Pinpoint the cell where the given text exists, returning its [X, Y] midpoint coordinate. 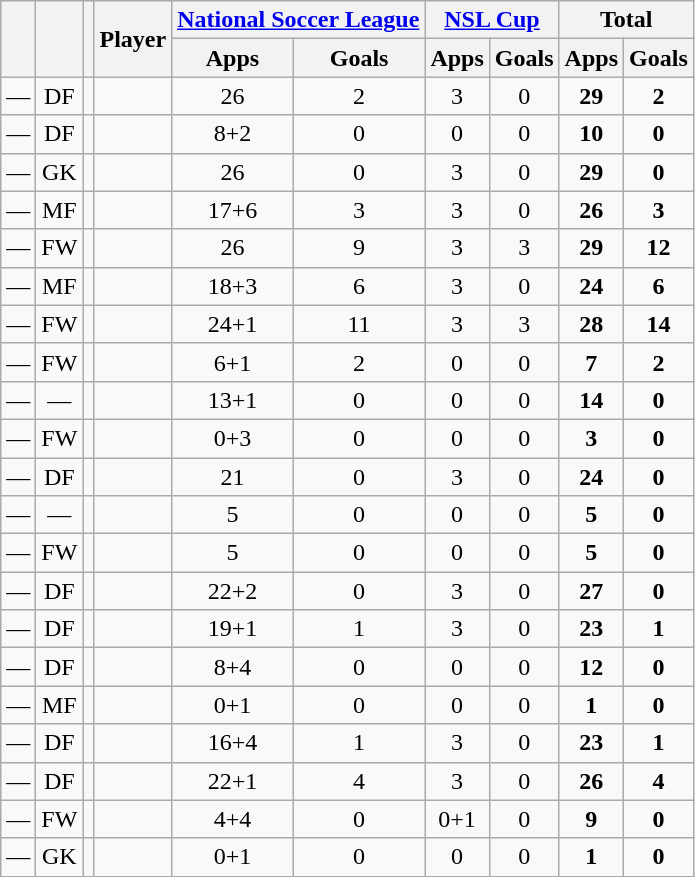
16+4 [233, 743]
Player [133, 39]
11 [359, 324]
8+2 [233, 134]
8+4 [233, 667]
17+6 [233, 210]
22+2 [233, 591]
NSL Cup [492, 20]
Total [626, 20]
28 [591, 324]
19+1 [233, 629]
6+1 [233, 362]
21 [233, 477]
10 [591, 134]
24+1 [233, 324]
27 [591, 591]
4+4 [233, 819]
22+1 [233, 781]
National Soccer League [298, 20]
0+3 [233, 438]
13+1 [233, 400]
7 [591, 362]
18+3 [233, 286]
